Return the [X, Y] coordinate for the center point of the cell that contains the specified text.  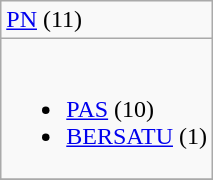
PN (11) [107, 20]
PAS (10) BERSATU (1) [107, 109]
